Determine the (x, y) coordinate at the center of the cell enclosing the given text.  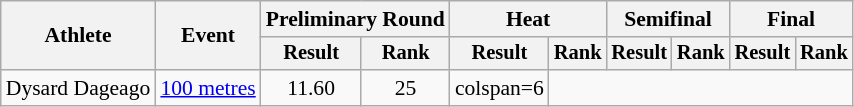
Preliminary Round (356, 19)
colspan=6 (500, 88)
Semifinal (668, 19)
Final (792, 19)
11.60 (312, 88)
25 (405, 88)
Event (208, 36)
Dysard Dageago (78, 88)
Athlete (78, 36)
100 metres (208, 88)
Heat (528, 19)
